Pinpoint the cell where the given text exists, returning its (X, Y) midpoint coordinate. 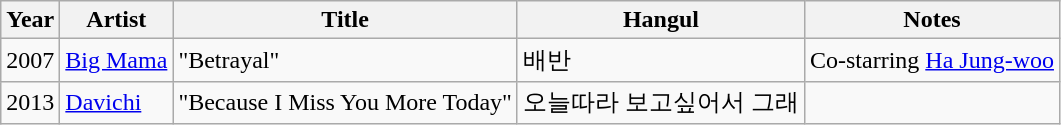
2013 (30, 102)
Artist (116, 20)
Davichi (116, 102)
Title (346, 20)
배반 (660, 60)
2007 (30, 60)
Big Mama (116, 60)
Notes (932, 20)
Hangul (660, 20)
Year (30, 20)
오늘따라 보고싶어서 그래 (660, 102)
"Betrayal" (346, 60)
"Because I Miss You More Today" (346, 102)
Co-starring Ha Jung-woo (932, 60)
